Extract the (X, Y) coordinate from the center of the cell holding the provided text.  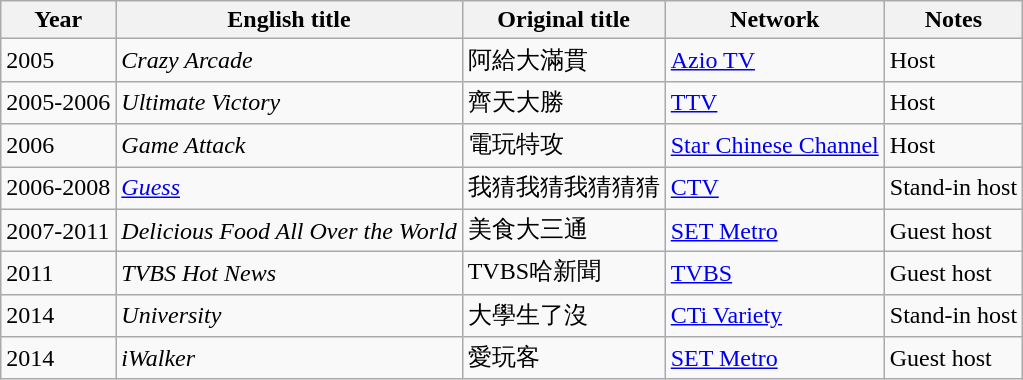
Original title (564, 20)
TVBS哈新聞 (564, 274)
2006-2008 (58, 188)
Network (774, 20)
2011 (58, 274)
CTi Variety (774, 316)
Ultimate Victory (289, 102)
阿給大滿貫 (564, 60)
Guess (289, 188)
iWalker (289, 358)
Year (58, 20)
TVBS (774, 274)
TVBS Hot News (289, 274)
Delicious Food All Over the World (289, 230)
Star Chinese Channel (774, 146)
English title (289, 20)
CTV (774, 188)
愛玩客 (564, 358)
2006 (58, 146)
Azio TV (774, 60)
Game Attack (289, 146)
齊天大勝 (564, 102)
Crazy Arcade (289, 60)
Notes (953, 20)
美食大三通 (564, 230)
University (289, 316)
大學生了沒 (564, 316)
電玩特攻 (564, 146)
2005-2006 (58, 102)
TTV (774, 102)
2005 (58, 60)
我猜我猜我猜猜猜 (564, 188)
2007-2011 (58, 230)
